Extract the [X, Y] coordinate from the center of the cell holding the provided text.  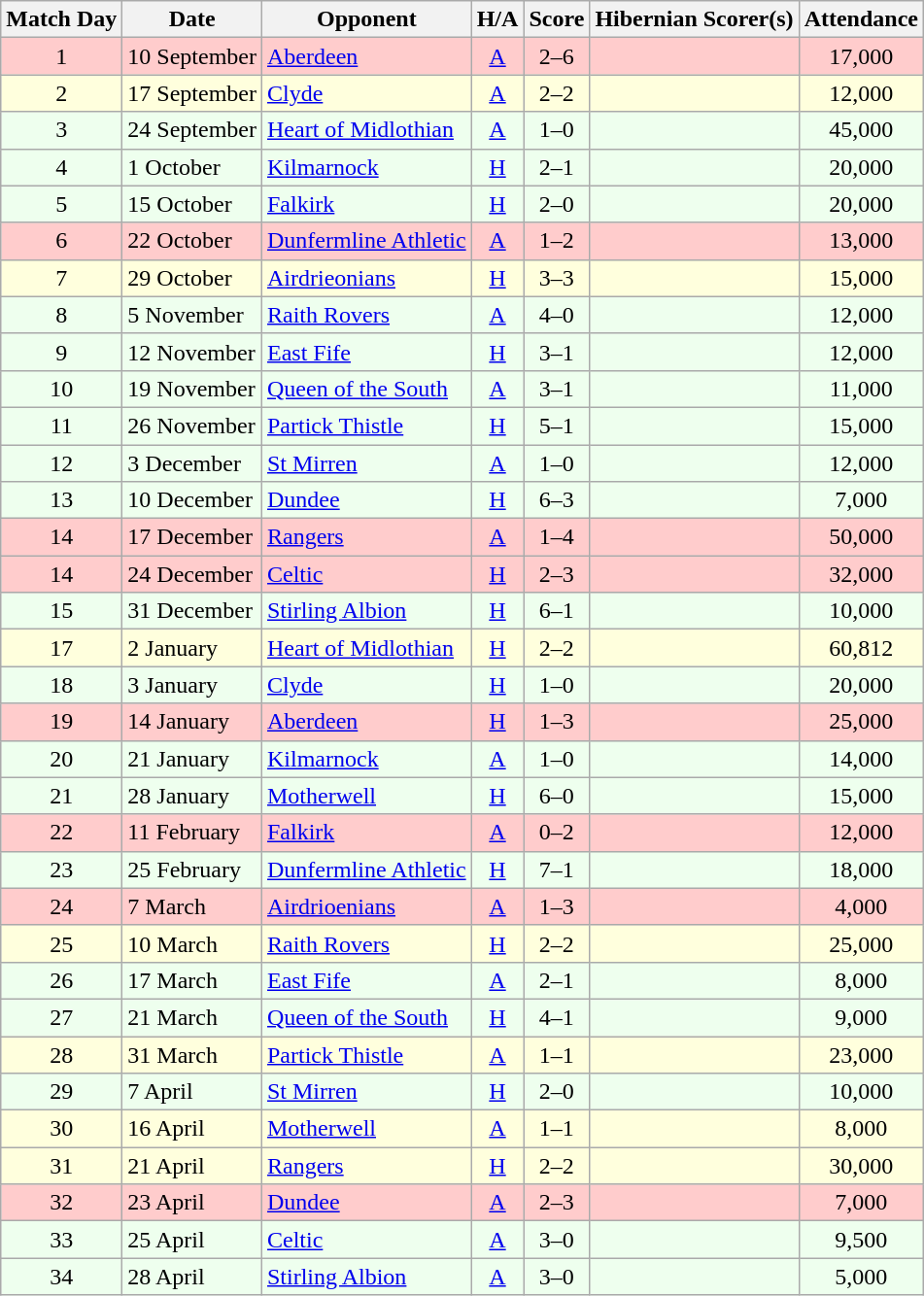
Airdrioenians [366, 906]
1 October [192, 167]
27 [62, 1017]
Hibernian Scorer(s) [694, 19]
34 [62, 1277]
17 December [192, 537]
21 January [192, 759]
3–3 [557, 278]
9,500 [861, 1240]
21 March [192, 1017]
30 [62, 1129]
32,000 [861, 574]
31 March [192, 1054]
5,000 [861, 1277]
29 [62, 1092]
17 [62, 648]
17 March [192, 980]
18,000 [861, 870]
12 [62, 463]
5–1 [557, 426]
32 [62, 1203]
19 [62, 722]
9 [62, 352]
11,000 [861, 389]
18 [62, 685]
31 [62, 1166]
4–1 [557, 1017]
10 [62, 389]
2 January [192, 648]
23,000 [861, 1054]
24 September [192, 130]
22 [62, 833]
22 October [192, 241]
26 November [192, 426]
6–1 [557, 611]
19 November [192, 389]
15 October [192, 204]
11 [62, 426]
28 January [192, 796]
20 [62, 759]
17,000 [861, 56]
6 [62, 241]
Date [192, 19]
1–4 [557, 537]
Opponent [366, 19]
31 December [192, 611]
7–1 [557, 870]
7 [62, 278]
5 November [192, 315]
21 [62, 796]
10 September [192, 56]
28 [62, 1054]
11 February [192, 833]
28 April [192, 1277]
Attendance [861, 19]
Score [557, 19]
3 December [192, 463]
21 April [192, 1166]
4 [62, 167]
1 [62, 56]
25 February [192, 870]
3 [62, 130]
4,000 [861, 906]
3 January [192, 685]
7 April [192, 1092]
10 December [192, 500]
14,000 [861, 759]
10 March [192, 943]
33 [62, 1240]
4–0 [557, 315]
60,812 [861, 648]
6–3 [557, 500]
2 [62, 93]
6–0 [557, 796]
24 December [192, 574]
13 [62, 500]
0–2 [557, 833]
30,000 [861, 1166]
29 October [192, 278]
7 March [192, 906]
24 [62, 906]
50,000 [861, 537]
23 April [192, 1203]
25 [62, 943]
13,000 [861, 241]
14 January [192, 722]
Airdrieonians [366, 278]
25 April [192, 1240]
15 [62, 611]
17 September [192, 93]
1–2 [557, 241]
H/A [497, 19]
Match Day [62, 19]
8 [62, 315]
45,000 [861, 130]
5 [62, 204]
16 April [192, 1129]
23 [62, 870]
12 November [192, 352]
26 [62, 980]
2–6 [557, 56]
9,000 [861, 1017]
